Extract the [X, Y] coordinate from the center of the cell holding the provided text.  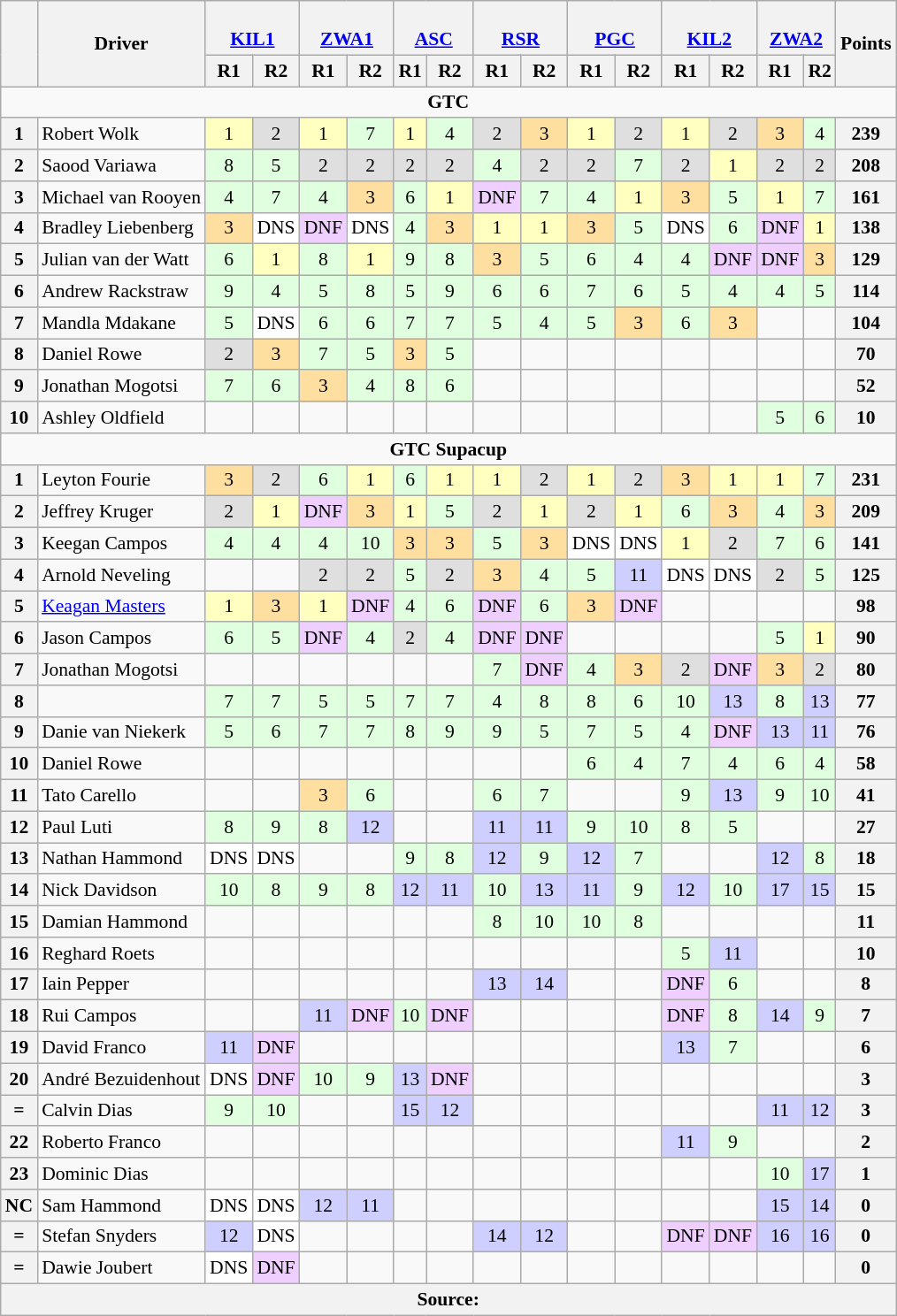
KIL2 [709, 28]
Driver [121, 44]
Calvin Dias [121, 1111]
GTC [448, 103]
138 [866, 228]
239 [866, 134]
Iain Pepper [121, 984]
Nick Davidson [121, 891]
KIL1 [253, 28]
Rui Campos [121, 1016]
Damian Hammond [121, 922]
23 [19, 1174]
Paul Luti [121, 827]
114 [866, 292]
ZWA1 [347, 28]
209 [866, 512]
ASC [433, 28]
Roberto Franco [121, 1143]
20 [19, 1079]
Michael van Rooyen [121, 197]
Keagan Masters [121, 607]
Source: [448, 1300]
Stefan Snyders [121, 1236]
Bradley Liebenberg [121, 228]
Ashley Oldfield [121, 417]
52 [866, 386]
André Bezuidenhout [121, 1079]
77 [866, 701]
129 [866, 260]
Robert Wolk [121, 134]
Julian van der Watt [121, 260]
231 [866, 480]
41 [866, 796]
27 [866, 827]
Andrew Rackstraw [121, 292]
125 [866, 575]
Arnold Neveling [121, 575]
70 [866, 355]
Mandla Mdakane [121, 323]
141 [866, 544]
Tato Carello [121, 796]
208 [866, 165]
58 [866, 764]
PGC [616, 28]
Danie van Niekerk [121, 732]
GTC Supacup [448, 449]
RSR [520, 28]
161 [866, 197]
David Franco [121, 1048]
Keegan Campos [121, 544]
19 [19, 1048]
22 [19, 1143]
Points [866, 44]
104 [866, 323]
Leyton Fourie [121, 480]
98 [866, 607]
Nathan Hammond [121, 859]
Dominic Dias [121, 1174]
76 [866, 732]
ZWA2 [796, 28]
Sam Hammond [121, 1205]
Saood Variawa [121, 165]
Dawie Joubert [121, 1268]
Jeffrey Kruger [121, 512]
Jason Campos [121, 639]
80 [866, 669]
NC [19, 1205]
Reghard Roets [121, 953]
90 [866, 639]
